Scan for the cell matching the given text and deliver its (X, Y) coordinate at center. 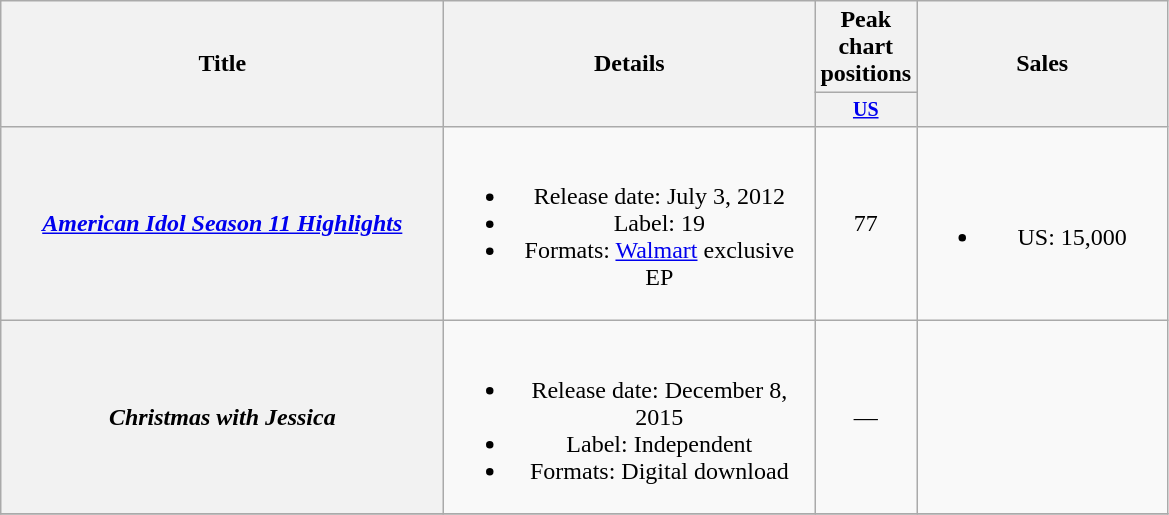
US: 15,000 (1042, 223)
Release date: July 3, 2012Label: 19Formats: Walmart exclusive EP (630, 223)
Release date: December 8, 2015Label: IndependentFormats: Digital download (630, 417)
Peak chart positions (866, 47)
Christmas with Jessica (222, 417)
US (866, 110)
Title (222, 64)
77 (866, 223)
Details (630, 64)
Sales (1042, 64)
— (866, 417)
American Idol Season 11 Highlights (222, 223)
